Return [x, y] of the center of cell containing provided text 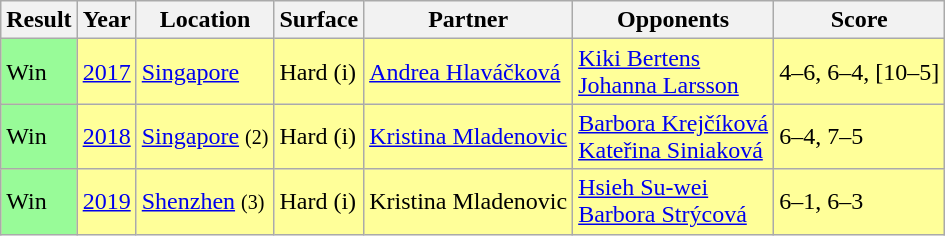
Opponents [674, 20]
Score [860, 20]
Year [106, 20]
Shenzhen (3) [205, 202]
Result [39, 20]
Partner [468, 20]
Kiki Bertens Johanna Larsson [674, 72]
Location [205, 20]
Barbora Krejčíková Kateřina Siniaková [674, 136]
2017 [106, 72]
6–4, 7–5 [860, 136]
6–1, 6–3 [860, 202]
4–6, 6–4, [10–5] [860, 72]
2018 [106, 136]
Singapore (2) [205, 136]
Singapore [205, 72]
Andrea Hlaváčková [468, 72]
Surface [319, 20]
Hsieh Su-wei Barbora Strýcová [674, 202]
2019 [106, 202]
